Detect which cell encompasses the target text, then output its (x, y) center coordinate. 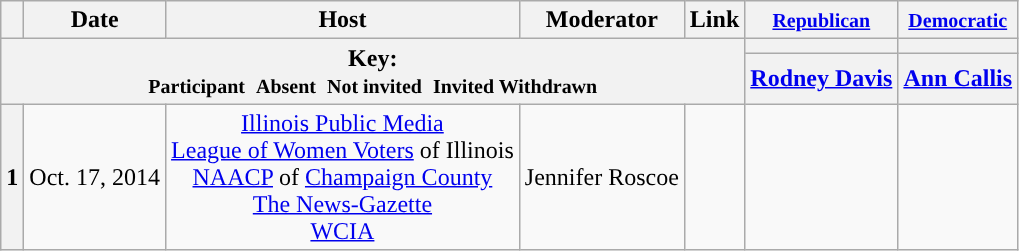
Link (714, 20)
Jennifer Roscoe (602, 177)
Date (95, 20)
Ann Callis (958, 78)
Rodney Davis (822, 78)
Key: Participant Absent Not invited Invited Withdrawn (373, 72)
Host (343, 20)
Oct. 17, 2014 (95, 177)
Republican (822, 20)
Moderator (602, 20)
Democratic (958, 20)
1 (12, 177)
Illinois Public MediaLeague of Women Voters of IllinoisNAACP of Champaign CountyThe News-GazetteWCIA (343, 177)
